Scan for the cell matching the given text and deliver its (x, y) coordinate at center. 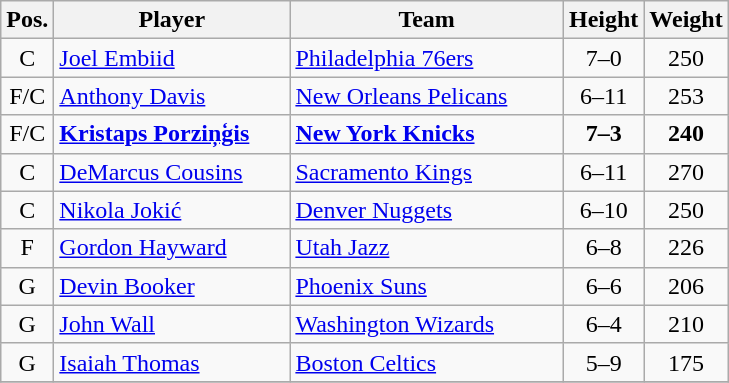
Utah Jazz (427, 248)
DeMarcus Cousins (172, 172)
Philadelphia 76ers (427, 58)
270 (686, 172)
John Wall (172, 324)
206 (686, 286)
Phoenix Suns (427, 286)
Denver Nuggets (427, 210)
Height (603, 20)
Nikola Jokić (172, 210)
Isaiah Thomas (172, 362)
7–3 (603, 134)
Weight (686, 20)
210 (686, 324)
New Orleans Pelicans (427, 96)
6–4 (603, 324)
6–8 (603, 248)
New York Knicks (427, 134)
Kristaps Porziņģis (172, 134)
Anthony Davis (172, 96)
253 (686, 96)
Sacramento Kings (427, 172)
226 (686, 248)
Pos. (28, 20)
Boston Celtics (427, 362)
7–0 (603, 58)
6–10 (603, 210)
Player (172, 20)
5–9 (603, 362)
F (28, 248)
Devin Booker (172, 286)
6–6 (603, 286)
Washington Wizards (427, 324)
240 (686, 134)
175 (686, 362)
Gordon Hayward (172, 248)
Team (427, 20)
Joel Embiid (172, 58)
